Find where the given text appears and provide that cell's center as [X, Y] coordinate. 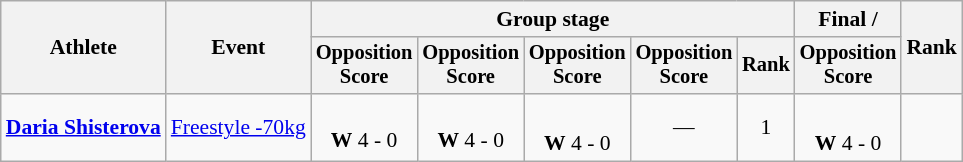
Athlete [84, 48]
Event [238, 48]
Final / [848, 19]
Daria Shisterova [84, 128]
— [684, 128]
Group stage [553, 19]
1 [766, 128]
Freestyle -70kg [238, 128]
